Extract the (x, y) coordinate from the center of the cell holding the provided text.  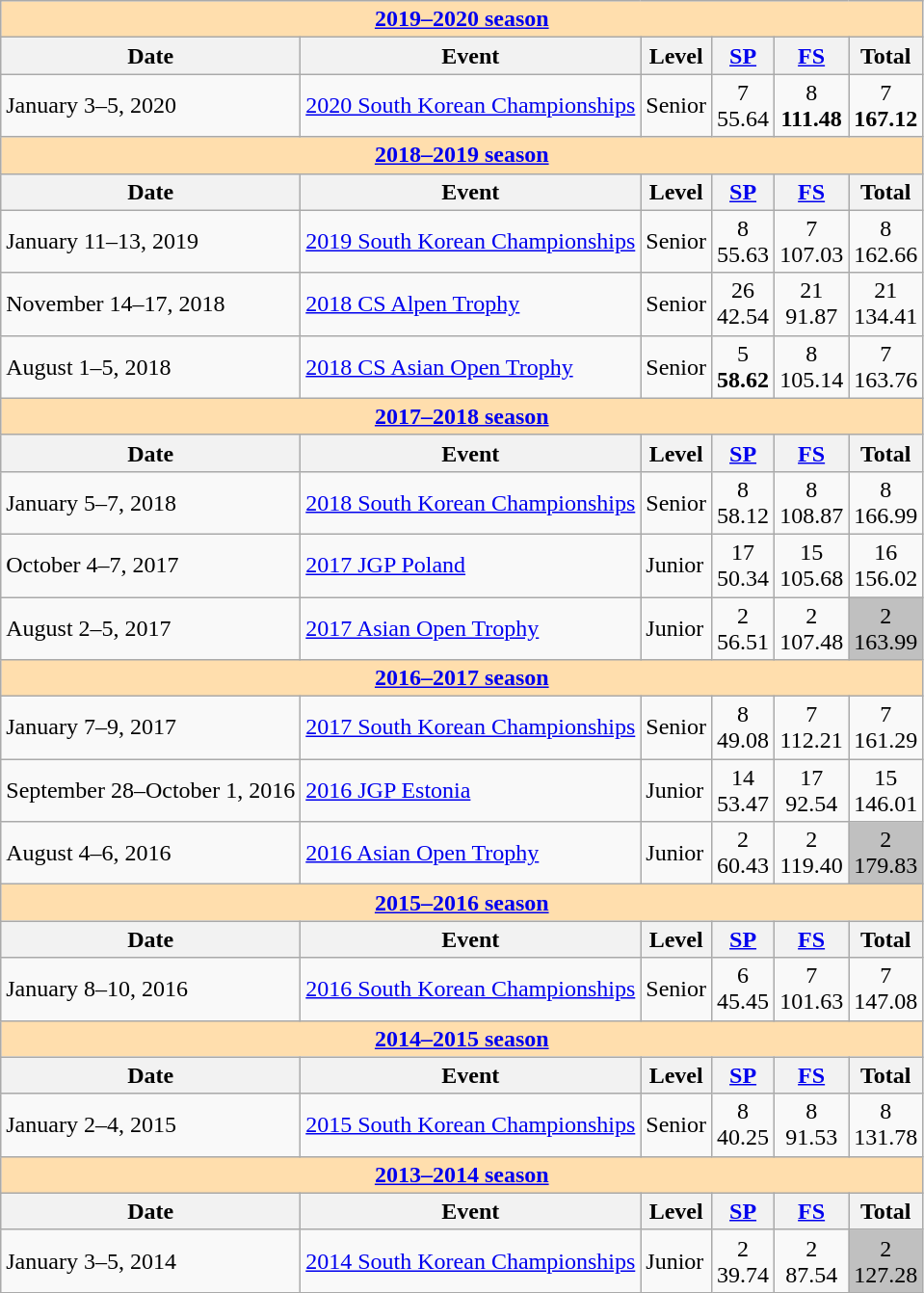
2014–2015 season (462, 1039)
7 161.29 (886, 728)
8 111.48 (811, 106)
8 40.25 (744, 1125)
7 101.63 (811, 989)
26 42.54 (744, 304)
7 55.64 (744, 106)
17 50.34 (744, 565)
8 131.78 (886, 1125)
2019–2020 season (462, 19)
8 108.87 (811, 503)
August 2–5, 2017 (150, 628)
8 91.53 (811, 1125)
2020 South Korean Championships (470, 106)
2016 Asian Open Trophy (470, 854)
8 162.66 (886, 241)
October 4–7, 2017 (150, 565)
January 5–7, 2018 (150, 503)
16 156.02 (886, 565)
2015–2016 season (462, 903)
August 1–5, 2018 (150, 366)
January 8–10, 2016 (150, 989)
2 39.74 (744, 1260)
January 11–13, 2019 (150, 241)
2019 South Korean Championships (470, 241)
7 112.21 (811, 728)
2 60.43 (744, 854)
2 119.40 (811, 854)
2018–2019 season (462, 155)
2 56.51 (744, 628)
January 3–5, 2014 (150, 1260)
2018 CS Alpen Trophy (470, 304)
2 179.83 (886, 854)
2017–2018 season (462, 416)
21 134.41 (886, 304)
2018 CS Asian Open Trophy (470, 366)
2 163.99 (886, 628)
14 53.47 (744, 790)
2 127.28 (886, 1260)
2017 Asian Open Trophy (470, 628)
2018 South Korean Championships (470, 503)
8 49.08 (744, 728)
2016 South Korean Championships (470, 989)
7 167.12 (886, 106)
August 4–6, 2016 (150, 854)
7 147.08 (886, 989)
2 87.54 (811, 1260)
2014 South Korean Championships (470, 1260)
2016–2017 season (462, 678)
2 107.48 (811, 628)
8 105.14 (811, 366)
8 166.99 (886, 503)
September 28–October 1, 2016 (150, 790)
8 55.63 (744, 241)
17 92.54 (811, 790)
5 58.62 (744, 366)
2016 JGP Estonia (470, 790)
January 2–4, 2015 (150, 1125)
7 107.03 (811, 241)
6 45.45 (744, 989)
January 3–5, 2020 (150, 106)
15 105.68 (811, 565)
21 91.87 (811, 304)
2017 JGP Poland (470, 565)
2015 South Korean Championships (470, 1125)
January 7–9, 2017 (150, 728)
8 58.12 (744, 503)
7 163.76 (886, 366)
2017 South Korean Championships (470, 728)
November 14–17, 2018 (150, 304)
15 146.01 (886, 790)
2013–2014 season (462, 1174)
